Output the (X, Y) coordinate of the center of the cell containing the given text.  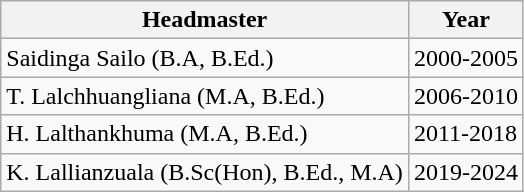
2011-2018 (466, 134)
Headmaster (205, 20)
K. Lallianzuala (B.Sc(Hon), B.Ed., M.A) (205, 172)
T. Lalchhuangliana (M.A, B.Ed.) (205, 96)
2000-2005 (466, 58)
Saidinga Sailo (B.A, B.Ed.) (205, 58)
2006-2010 (466, 96)
H. Lalthankhuma (M.A, B.Ed.) (205, 134)
Year (466, 20)
2019-2024 (466, 172)
